Extract the (x, y) coordinate from the center of the cell holding the provided text.  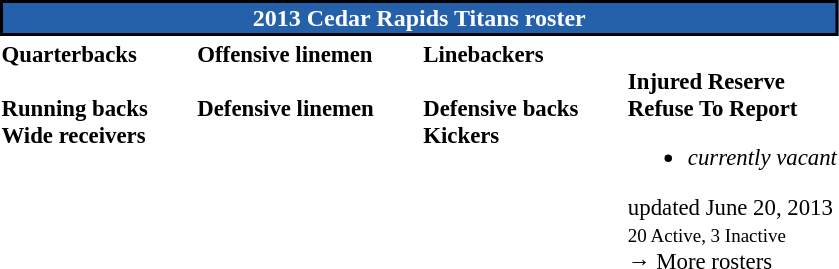
2013 Cedar Rapids Titans roster (419, 18)
